Search for the cell housing the specified text and yield its [x, y] center coordinate. 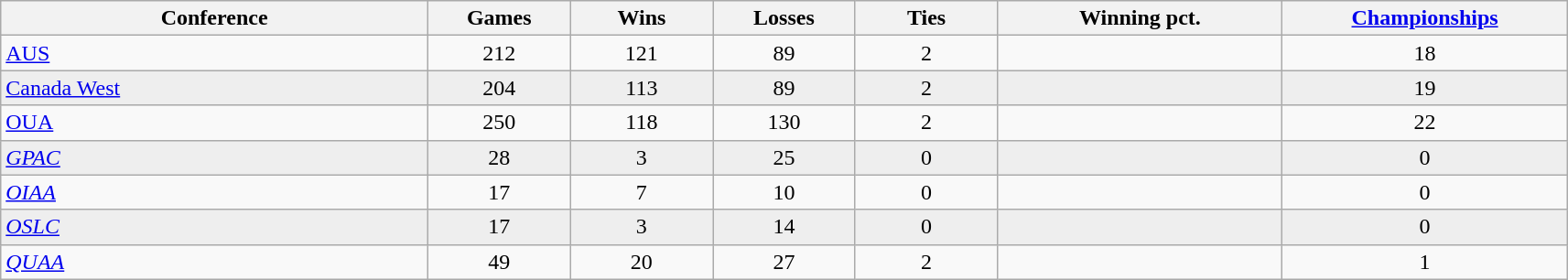
Conference [214, 18]
Canada West [214, 88]
OUA [214, 123]
18 [1424, 53]
212 [499, 53]
Wins [642, 18]
118 [642, 123]
22 [1424, 123]
Ties [926, 18]
20 [642, 262]
10 [784, 192]
7 [642, 192]
QUAA [214, 262]
27 [784, 262]
250 [499, 123]
28 [499, 157]
113 [642, 88]
Winning pct. [1141, 18]
AUS [214, 53]
204 [499, 88]
OIAA [214, 192]
Games [499, 18]
14 [784, 227]
49 [499, 262]
19 [1424, 88]
25 [784, 157]
130 [784, 123]
1 [1424, 262]
GPAC [214, 157]
Losses [784, 18]
OSLC [214, 227]
Championships [1424, 18]
121 [642, 53]
